Extract the [x, y] coordinate from the center of the cell holding the provided text.  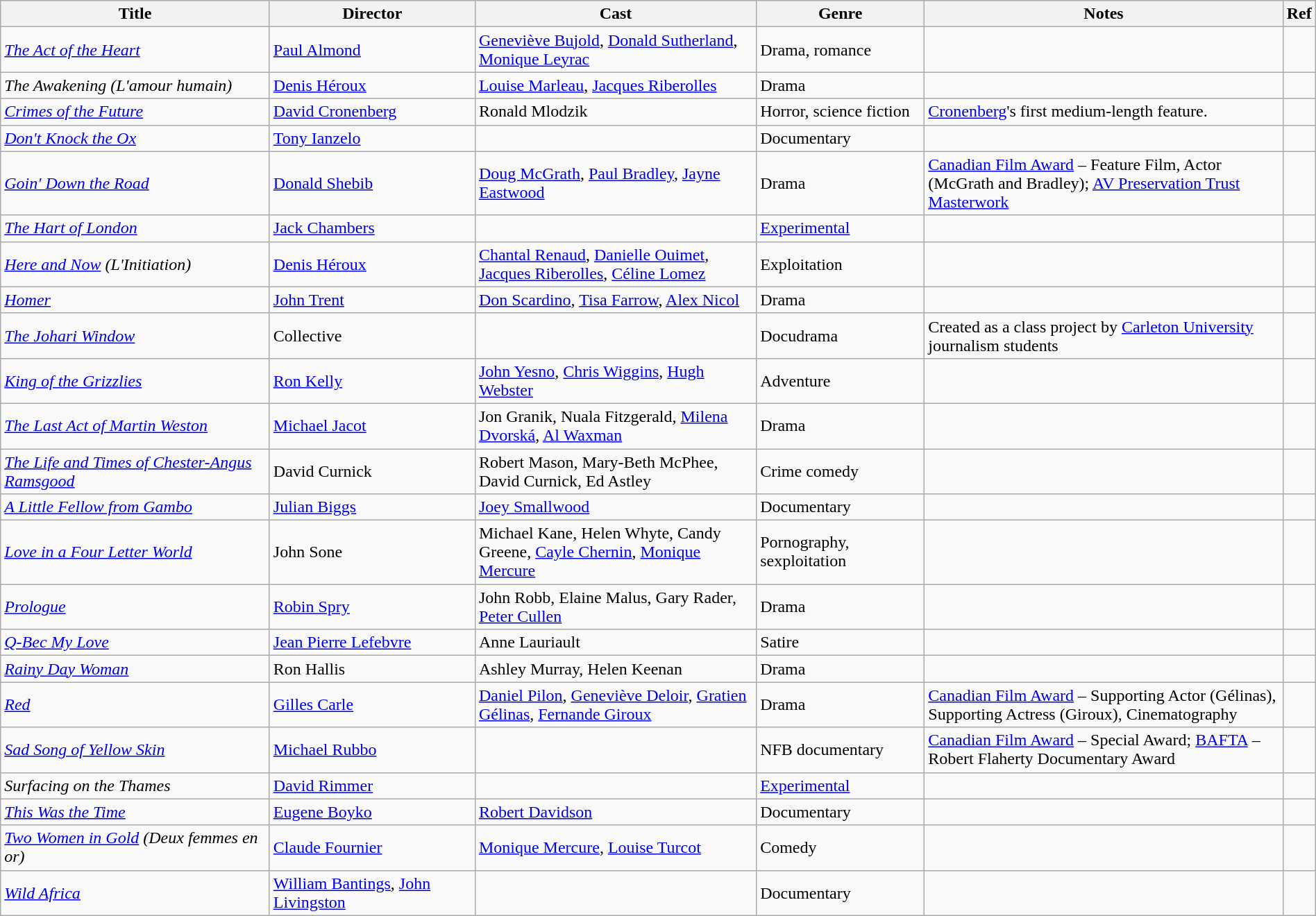
Red [135, 705]
Goin' Down the Road [135, 183]
Pornography, sexploitation [841, 552]
Jon Granik, Nuala Fitzgerald, Milena Dvorská, Al Waxman [615, 426]
Michael Kane, Helen Whyte, Candy Greene, Cayle Chernin, Monique Mercure [615, 552]
Michael Rubbo [372, 749]
Jean Pierre Lefebvre [372, 643]
Geneviève Bujold, Donald Sutherland, Monique Leyrac [615, 50]
John Robb, Elaine Malus, Gary Rader, Peter Cullen [615, 607]
A Little Fellow from Gambo [135, 507]
Don't Knock the Ox [135, 138]
John Yesno, Chris Wiggins, Hugh Webster [615, 380]
Monique Mercure, Louise Turcot [615, 848]
Robert Davidson [615, 812]
Horror, science fiction [841, 112]
David Rimmer [372, 786]
Tony Ianzelo [372, 138]
Drama, romance [841, 50]
Doug McGrath, Paul Bradley, Jayne Eastwood [615, 183]
Comedy [841, 848]
Rainy Day Woman [135, 669]
Ronald Mlodzik [615, 112]
Louise Marleau, Jacques Riberolles [615, 85]
David Curnick [372, 470]
Joey Smallwood [615, 507]
Ron Hallis [372, 669]
Crime comedy [841, 470]
Docudrama [841, 336]
Anne Lauriault [615, 643]
Genre [841, 14]
Robert Mason, Mary-Beth McPhee, David Curnick, Ed Astley [615, 470]
Michael Jacot [372, 426]
Donald Shebib [372, 183]
Director [372, 14]
Ron Kelly [372, 380]
Paul Almond [372, 50]
William Bantings, John Livingston [372, 892]
Exploitation [841, 264]
Love in a Four Letter World [135, 552]
Robin Spry [372, 607]
King of the Grizzlies [135, 380]
Don Scardino, Tisa Farrow, Alex Nicol [615, 300]
Cast [615, 14]
The Hart of London [135, 228]
Gilles Carle [372, 705]
John Sone [372, 552]
Daniel Pilon, Geneviève Deloir, Gratien Gélinas, Fernande Giroux [615, 705]
The Last Act of Martin Weston [135, 426]
Satire [841, 643]
Wild Africa [135, 892]
Homer [135, 300]
Surfacing on the Thames [135, 786]
Collective [372, 336]
Two Women in Gold (Deux femmes en or) [135, 848]
The Act of the Heart [135, 50]
This Was the Time [135, 812]
Here and Now (L'Initiation) [135, 264]
John Trent [372, 300]
Ashley Murray, Helen Keenan [615, 669]
Q-Bec My Love [135, 643]
Julian Biggs [372, 507]
Canadian Film Award – Special Award; BAFTA – Robert Flaherty Documentary Award [1104, 749]
Eugene Boyko [372, 812]
NFB documentary [841, 749]
Ref [1299, 14]
David Cronenberg [372, 112]
Crimes of the Future [135, 112]
Sad Song of Yellow Skin [135, 749]
Chantal Renaud, Danielle Ouimet, Jacques Riberolles, Céline Lomez [615, 264]
Jack Chambers [372, 228]
Notes [1104, 14]
The Johari Window [135, 336]
Prologue [135, 607]
Title [135, 14]
Adventure [841, 380]
The Awakening (L'amour humain) [135, 85]
Canadian Film Award – Supporting Actor (Gélinas), Supporting Actress (Giroux), Cinematography [1104, 705]
Canadian Film Award – Feature Film, Actor (McGrath and Bradley); AV Preservation Trust Masterwork [1104, 183]
Cronenberg's first medium-length feature. [1104, 112]
Created as a class project by Carleton University journalism students [1104, 336]
Claude Fournier [372, 848]
The Life and Times of Chester-Angus Ramsgood [135, 470]
